Identify which cell holds the provided text, then report its (x, y) central coordinate. 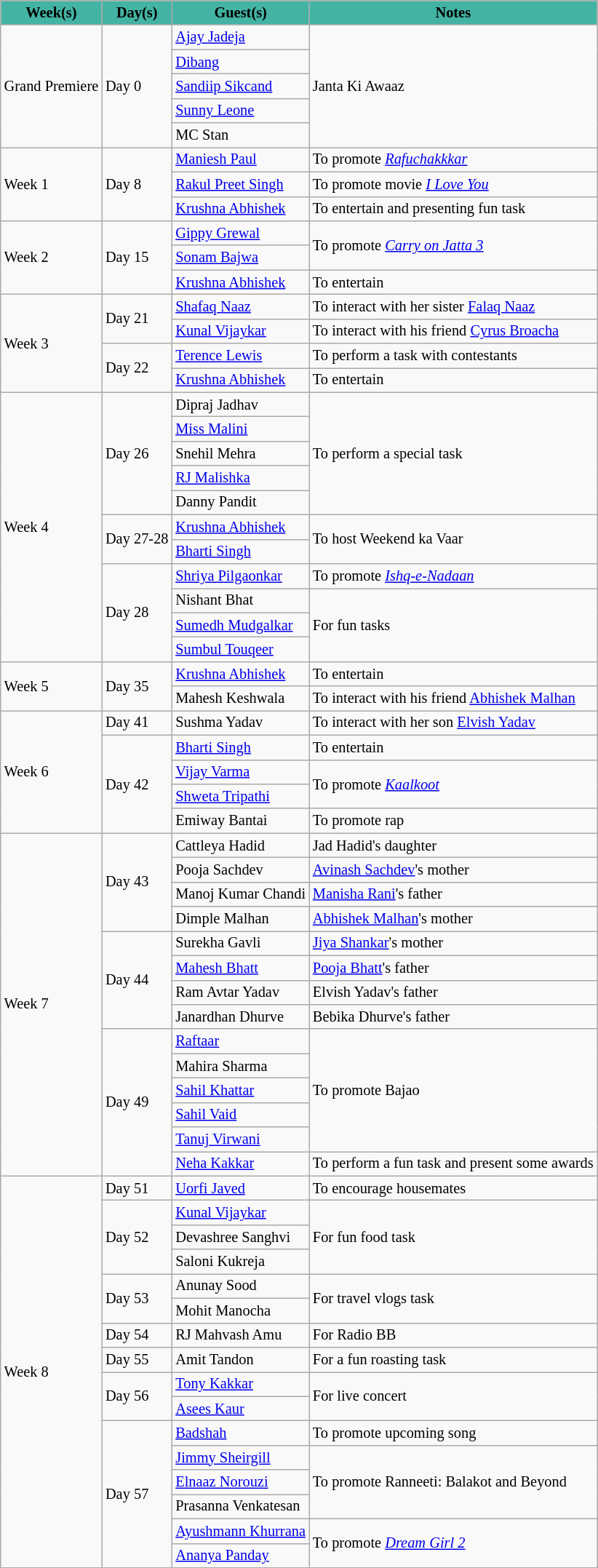
To interact with his friend Abhishek Malhan (453, 699)
Dibang (240, 62)
For a fun roasting task (453, 1359)
Week(s) (51, 12)
Snehil Mehra (240, 453)
Elvish Yadav's father (453, 992)
Day 44 (137, 979)
Dipraj Jadhav (240, 405)
Week 4 (51, 527)
Shweta Tripathi (240, 796)
Prasanna Venkatesan (240, 1506)
Ajay Jadeja (240, 37)
Mahesh Bhatt (240, 968)
To promote Ranneeti: Balakot and Beyond (453, 1481)
Day 27-28 (137, 538)
Sahil Khattar (240, 1090)
Neha Kakkar (240, 1163)
MC Stan (240, 135)
Ram Avtar Yadav (240, 992)
Ananya Panday (240, 1556)
Day 53 (137, 1298)
Sunny Leone (240, 111)
Saloni Kukreja (240, 1262)
Sonam Bajwa (240, 258)
To interact with her son Elvish Yadav (453, 723)
Janta Ki Awaaz (453, 86)
Shriya Pilgaonkar (240, 576)
Sumedh Mudgalkar (240, 625)
Emiway Bantai (240, 821)
For live concert (453, 1396)
Day 49 (137, 1102)
RJ Malishka (240, 478)
Asees Kaur (240, 1409)
Mahira Sharma (240, 1066)
Day 21 (137, 319)
To promote Ishq-e-Nadaan (453, 576)
To entertain and presenting fun task (453, 209)
To promote Rafuchakkkar (453, 159)
Dimple Malhan (240, 919)
Notes (453, 12)
Week 7 (51, 1004)
Manisha Rani's father (453, 894)
To promote Carry on Jatta 3 (453, 244)
Day 41 (137, 723)
To interact with her sister Falaq Naaz (453, 306)
Week 8 (51, 1372)
Tanuj Virwani (240, 1139)
Day 56 (137, 1396)
Mohit Manocha (240, 1310)
To perform a fun task and present some awards (453, 1163)
Uorfi Javed (240, 1188)
Raftaar (240, 1041)
Day 42 (137, 784)
Sandiip Sikcand (240, 86)
Day 55 (137, 1359)
Week 5 (51, 685)
To promote movie I Love You (453, 184)
Rakul Preet Singh (240, 184)
To perform a task with contestants (453, 356)
Day(s) (137, 12)
Day 15 (137, 258)
Jiya Shankar's mother (453, 943)
Day 0 (137, 86)
Danny Pandit (240, 502)
To promote Dream Girl 2 (453, 1543)
Week 3 (51, 343)
Sushma Yadav (240, 723)
Miss Malini (240, 429)
Pooja Sachdev (240, 869)
Day 52 (137, 1237)
Ayushmann Khurrana (240, 1531)
Pooja Bhatt's father (453, 968)
RJ Mahvash Amu (240, 1335)
Day 8 (137, 183)
Avinash Sachdev's mother (453, 869)
To perform a special task (453, 453)
Day 22 (137, 368)
Anunay Sood (240, 1286)
Vijay Varma (240, 772)
For fun tasks (453, 624)
For Radio BB (453, 1335)
Cattleya Hadid (240, 845)
Guest(s) (240, 12)
Elnaaz Norouzi (240, 1482)
Nishant Bhat (240, 600)
Day 28 (137, 613)
To encourage housemates (453, 1188)
Day 35 (137, 685)
Week 1 (51, 183)
To promote rap (453, 821)
Gippy Grewal (240, 233)
Day 51 (137, 1188)
To promote Bajao (453, 1090)
Badshah (240, 1433)
Surekha Gavli (240, 943)
Week 6 (51, 771)
To host Weekend ka Vaar (453, 538)
To promote upcoming song (453, 1433)
Devashree Sanghvi (240, 1237)
Tony Kakkar (240, 1384)
Sahil Vaid (240, 1115)
Day 54 (137, 1335)
Day 26 (137, 453)
Terence Lewis (240, 356)
Manoj Kumar Chandi (240, 894)
Sumbul Touqeer (240, 649)
Day 43 (137, 882)
Grand Premiere (51, 86)
Mahesh Keshwala (240, 699)
For travel vlogs task (453, 1298)
Day 57 (137, 1494)
Jimmy Sheirgill (240, 1457)
Shafaq Naaz (240, 306)
Jad Hadid's daughter (453, 845)
Maniesh Paul (240, 159)
To interact with his friend Cyrus Broacha (453, 331)
To promote Kaalkoot (453, 784)
Amit Tandon (240, 1359)
For fun food task (453, 1237)
Bebika Dhurve's father (453, 1016)
Week 2 (51, 258)
Janardhan Dhurve (240, 1016)
Abhishek Malhan's mother (453, 919)
